Return the [x, y] coordinate for the center point of the cell that contains the specified text.  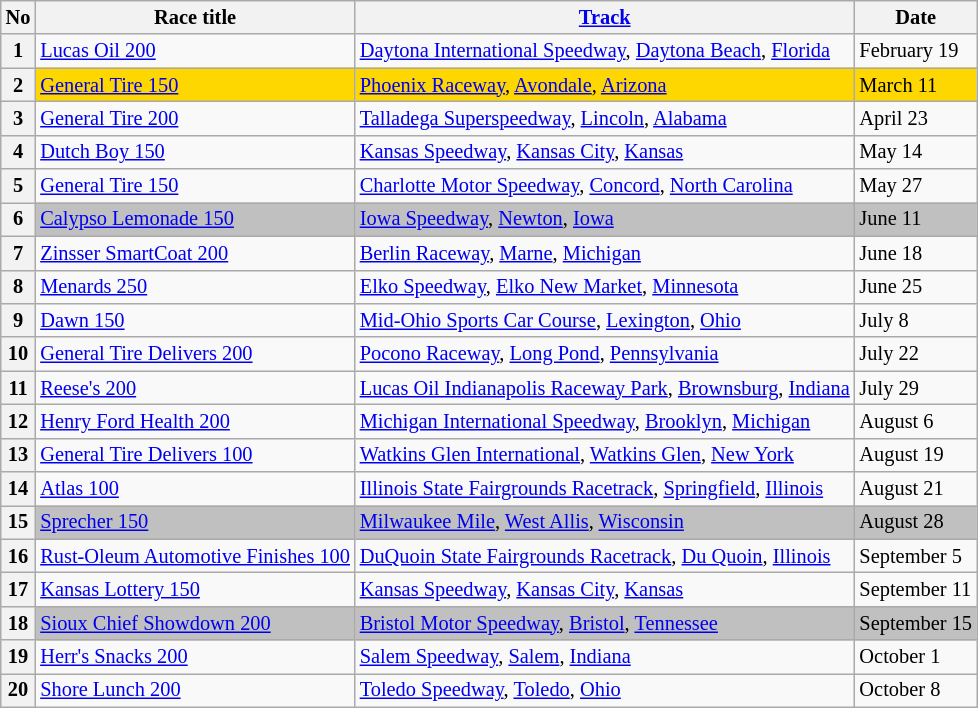
DuQuoin State Fairgrounds Racetrack, Du Quoin, Illinois [605, 556]
June 18 [916, 253]
Mid-Ohio Sports Car Course, Lexington, Ohio [605, 320]
July 22 [916, 354]
Kansas Lottery 150 [195, 589]
9 [18, 320]
Charlotte Motor Speedway, Concord, North Carolina [605, 186]
2 [18, 85]
June 25 [916, 287]
Rust-Oleum Automotive Finishes 100 [195, 556]
September 5 [916, 556]
September 15 [916, 623]
12 [18, 421]
May 14 [916, 152]
17 [18, 589]
13 [18, 455]
Michigan International Speedway, Brooklyn, Michigan [605, 421]
Daytona International Speedway, Daytona Beach, Florida [605, 51]
19 [18, 657]
Calypso Lemonade 150 [195, 219]
August 19 [916, 455]
6 [18, 219]
July 29 [916, 388]
Watkins Glen International, Watkins Glen, New York [605, 455]
No [18, 17]
18 [18, 623]
August 21 [916, 489]
Iowa Speedway, Newton, Iowa [605, 219]
Bristol Motor Speedway, Bristol, Tennessee [605, 623]
Toledo Speedway, Toledo, Ohio [605, 690]
August 28 [916, 522]
General Tire 200 [195, 118]
General Tire Delivers 100 [195, 455]
Sioux Chief Showdown 200 [195, 623]
Menards 250 [195, 287]
10 [18, 354]
Berlin Raceway, Marne, Michigan [605, 253]
1 [18, 51]
20 [18, 690]
Lucas Oil Indianapolis Raceway Park, Brownsburg, Indiana [605, 388]
March 11 [916, 85]
5 [18, 186]
June 11 [916, 219]
Milwaukee Mile, West Allis, Wisconsin [605, 522]
Phoenix Raceway, Avondale, Arizona [605, 85]
October 1 [916, 657]
August 6 [916, 421]
15 [18, 522]
Date [916, 17]
Elko Speedway, Elko New Market, Minnesota [605, 287]
Shore Lunch 200 [195, 690]
Reese's 200 [195, 388]
Salem Speedway, Salem, Indiana [605, 657]
4 [18, 152]
October 8 [916, 690]
Henry Ford Health 200 [195, 421]
Atlas 100 [195, 489]
Herr's Snacks 200 [195, 657]
Track [605, 17]
Sprecher 150 [195, 522]
February 19 [916, 51]
September 11 [916, 589]
14 [18, 489]
8 [18, 287]
May 27 [916, 186]
Lucas Oil 200 [195, 51]
Illinois State Fairgrounds Racetrack, Springfield, Illinois [605, 489]
11 [18, 388]
3 [18, 118]
Pocono Raceway, Long Pond, Pennsylvania [605, 354]
July 8 [916, 320]
Race title [195, 17]
Zinsser SmartCoat 200 [195, 253]
Dawn 150 [195, 320]
7 [18, 253]
Talladega Superspeedway, Lincoln, Alabama [605, 118]
General Tire Delivers 200 [195, 354]
16 [18, 556]
Dutch Boy 150 [195, 152]
April 23 [916, 118]
